Extract the (X, Y) coordinate from the center of the cell holding the provided text.  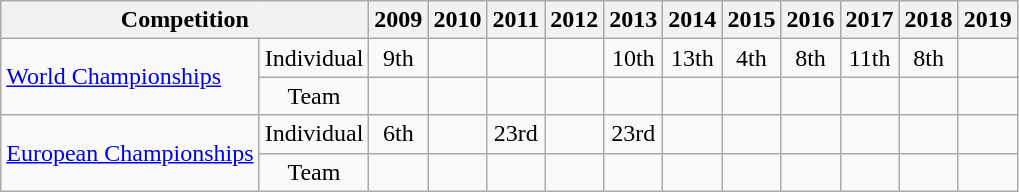
13th (692, 58)
World Championships (130, 77)
2011 (516, 20)
2018 (928, 20)
2017 (870, 20)
11th (870, 58)
2014 (692, 20)
2019 (988, 20)
2015 (752, 20)
2012 (574, 20)
10th (634, 58)
Competition (185, 20)
2013 (634, 20)
4th (752, 58)
9th (398, 58)
6th (398, 134)
2016 (810, 20)
2009 (398, 20)
2010 (458, 20)
European Championships (130, 153)
